Pinpoint the cell where the given text exists, returning its (X, Y) midpoint coordinate. 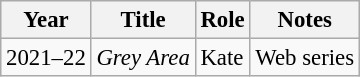
2021–22 (46, 58)
Notes (304, 20)
Role (222, 20)
Title (143, 20)
Year (46, 20)
Web series (304, 58)
Kate (222, 58)
Grey Area (143, 58)
